Locate the cell with the specified text and output its [x, y] center coordinate. 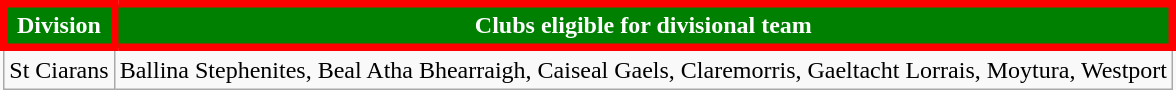
Ballina Stephenites, Beal Atha Bhearraigh, Caiseal Gaels, Claremorris, Gaeltacht Lorrais, Moytura, Westport [643, 68]
St Ciarans [59, 68]
Clubs eligible for divisional team [643, 26]
Division [59, 26]
